Provide the (x, y) coordinate of the cell's center where the given text is located.  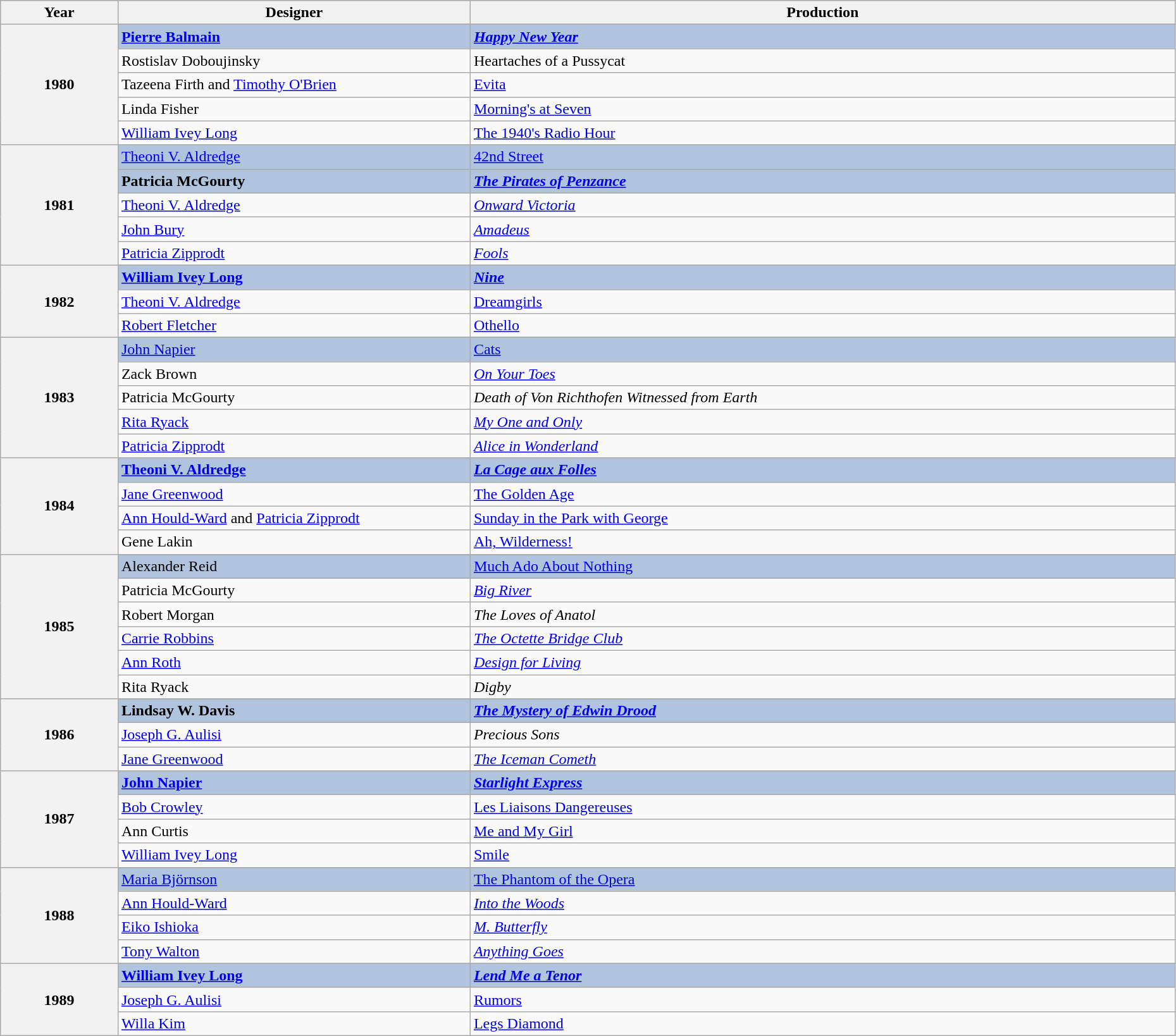
Much Ado About Nothing (822, 566)
Legs Diamond (822, 1023)
Robert Fletcher (294, 326)
Willa Kim (294, 1023)
Evita (822, 85)
Ah, Wilderness! (822, 542)
Ann Curtis (294, 831)
1980 (59, 85)
The Loves of Anatol (822, 614)
Digby (822, 686)
Les Liaisons Dangereuses (822, 807)
The 1940's Radio Hour (822, 133)
M. Butterfly (822, 927)
Bob Crowley (294, 807)
Starlight Express (822, 783)
Linda Fisher (294, 109)
Anything Goes (822, 951)
Nine (822, 277)
Rostislav Doboujinsky (294, 61)
Tazeena Firth and Timothy O'Brien (294, 85)
Cats (822, 350)
Heartaches of a Pussycat (822, 61)
Eiko Ishioka (294, 927)
Designer (294, 13)
Alice in Wonderland (822, 446)
Precious Sons (822, 735)
Gene Lakin (294, 542)
The Iceman Cometh (822, 759)
1988 (59, 915)
Rumors (822, 999)
1989 (59, 999)
Maria Björnson (294, 879)
Lindsay W. Davis (294, 711)
Zack Brown (294, 374)
The Phantom of the Opera (822, 879)
Into the Woods (822, 903)
My One and Only (822, 422)
42nd Street (822, 157)
Big River (822, 590)
Smile (822, 855)
Dreamgirls (822, 302)
Lend Me a Tenor (822, 975)
Sunday in the Park with George (822, 518)
1986 (59, 735)
1985 (59, 626)
Tony Walton (294, 951)
Ann Roth (294, 662)
Fools (822, 253)
Amadeus (822, 229)
The Octette Bridge Club (822, 638)
1981 (59, 205)
Onward Victoria (822, 205)
Ann Hould-Ward and Patricia Zipprodt (294, 518)
1984 (59, 506)
Ann Hould-Ward (294, 903)
Pierre Balmain (294, 37)
On Your Toes (822, 374)
Alexander Reid (294, 566)
Year (59, 13)
1982 (59, 301)
The Mystery of Edwin Drood (822, 711)
Me and My Girl (822, 831)
1987 (59, 819)
John Bury (294, 229)
1983 (59, 398)
Death of Von Richthofen Witnessed from Earth (822, 398)
The Golden Age (822, 494)
Robert Morgan (294, 614)
Production (822, 13)
The Pirates of Penzance (822, 181)
Happy New Year (822, 37)
Morning's at Seven (822, 109)
Carrie Robbins (294, 638)
Design for Living (822, 662)
La Cage aux Folles (822, 470)
Othello (822, 326)
